Return the [x, y] coordinate for the center point of the cell that contains the specified text.  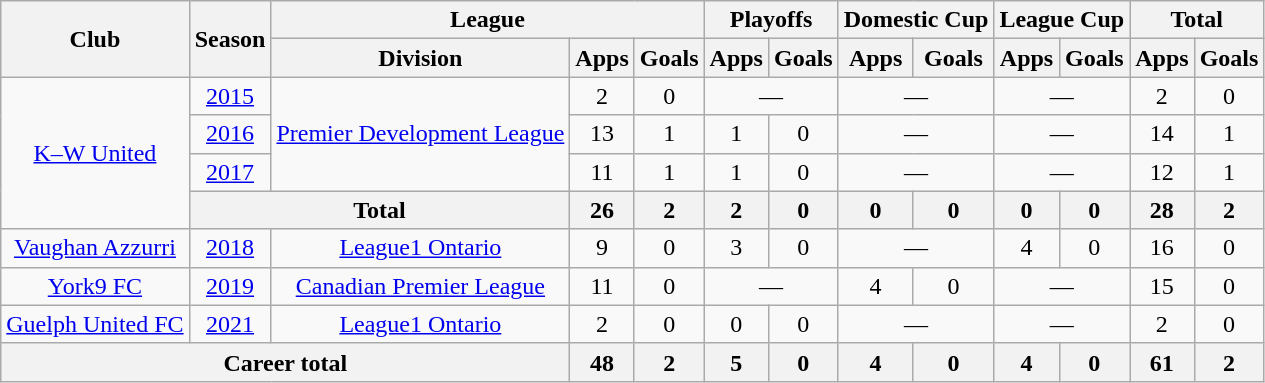
2018 [230, 248]
Canadian Premier League [420, 286]
3 [736, 248]
5 [736, 362]
61 [1162, 362]
9 [602, 248]
12 [1162, 172]
14 [1162, 134]
48 [602, 362]
Domestic Cup [916, 20]
K–W United [95, 153]
Season [230, 39]
Premier Development League [420, 134]
2019 [230, 286]
2021 [230, 324]
13 [602, 134]
Playoffs [771, 20]
15 [1162, 286]
Division [420, 58]
2017 [230, 172]
Club [95, 39]
League [488, 20]
26 [602, 210]
Vaughan Azzurri [95, 248]
York9 FC [95, 286]
Guelph United FC [95, 324]
2016 [230, 134]
Career total [286, 362]
28 [1162, 210]
16 [1162, 248]
League Cup [1062, 20]
2015 [230, 96]
